Return [x, y] of the center of cell containing provided text 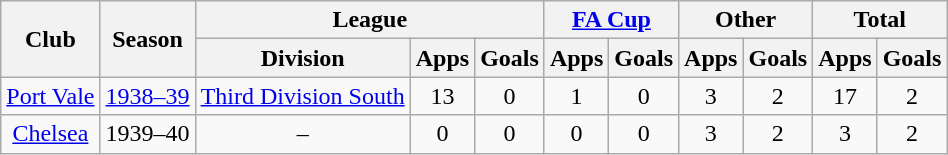
Chelsea [50, 134]
Total [880, 20]
Division [302, 58]
Season [148, 39]
Other [746, 20]
– [302, 134]
FA Cup [611, 20]
1939–40 [148, 134]
1938–39 [148, 96]
13 [442, 96]
Port Vale [50, 96]
Club [50, 39]
1 [576, 96]
League [370, 20]
Third Division South [302, 96]
17 [845, 96]
